Provide the [X, Y] coordinate of the cell's center where the given text is located.  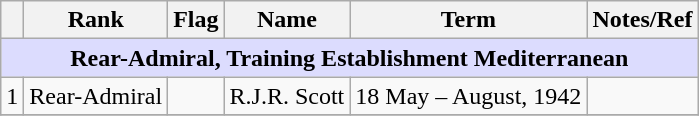
R.J.R. Scott [287, 96]
Rear-Admiral [96, 96]
Rear-Admiral, Training Establishment Mediterranean [350, 58]
Term [468, 20]
Name [287, 20]
Rank [96, 20]
Notes/Ref [642, 20]
1 [12, 96]
Flag [196, 20]
18 May – August, 1942 [468, 96]
